Scan for the cell matching the given text and deliver its (X, Y) coordinate at center. 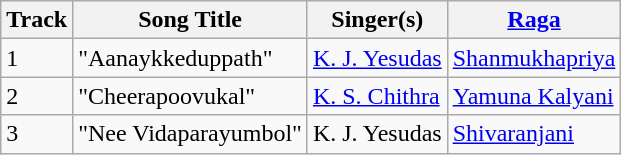
"Nee Vidaparayumbol" (190, 134)
K. S. Chithra (377, 96)
Track (37, 20)
Shivaranjani (534, 134)
Song Title (190, 20)
"Aanaykkeduppath" (190, 58)
Raga (534, 20)
"Cheerapoovukal" (190, 96)
Shanmukhapriya (534, 58)
2 (37, 96)
3 (37, 134)
1 (37, 58)
Yamuna Kalyani (534, 96)
Singer(s) (377, 20)
